Pinpoint the cell where the given text exists, returning its [x, y] midpoint coordinate. 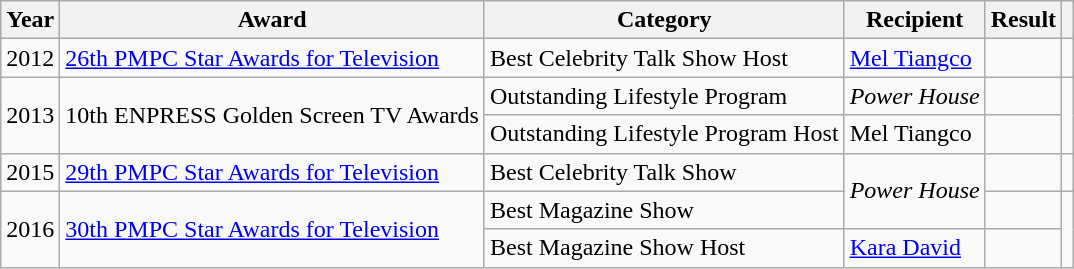
29th PMPC Star Awards for Television [272, 172]
Outstanding Lifestyle Program [664, 96]
2012 [30, 58]
Outstanding Lifestyle Program Host [664, 134]
26th PMPC Star Awards for Television [272, 58]
Best Magazine Show Host [664, 248]
10th ENPRESS Golden Screen TV Awards [272, 115]
30th PMPC Star Awards for Television [272, 229]
Category [664, 20]
Award [272, 20]
2015 [30, 172]
2016 [30, 229]
Kara David [914, 248]
2013 [30, 115]
Result [1023, 20]
Year [30, 20]
Best Magazine Show [664, 210]
Best Celebrity Talk Show [664, 172]
Recipient [914, 20]
Best Celebrity Talk Show Host [664, 58]
